For the text-containing cell, return its midpoint in [X, Y] coordinate format. 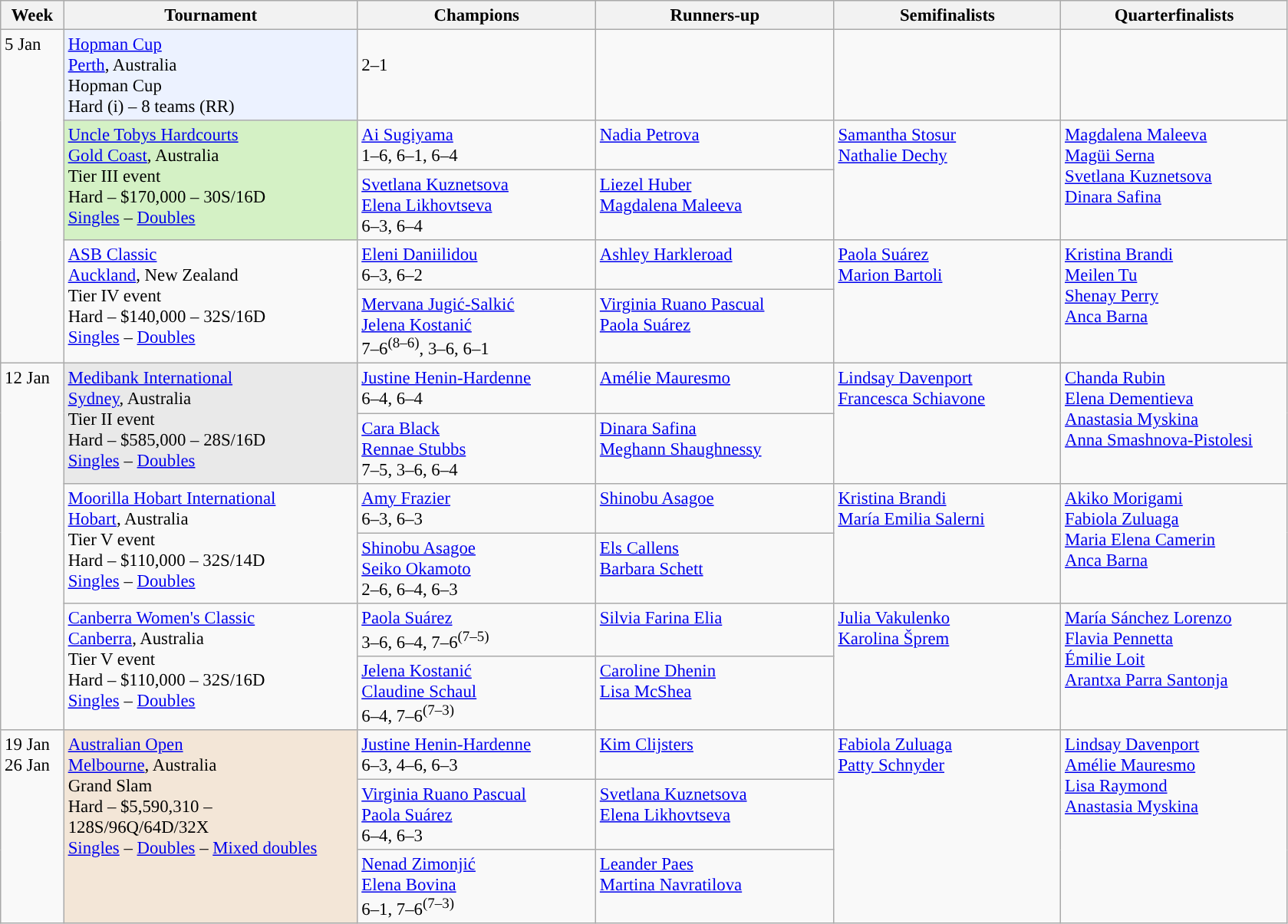
ASB Classic Auckland, New Zealand Tier IV eventHard – $140,000 – 32S/16DSingles – Doubles [210, 302]
Fabiola Zuluaga Patty Schnyder [947, 827]
Australian Open Melbourne, Australia Grand SlamHard – $5,590,310 – 128S/96Q/64D/32XSingles – Doubles – Mixed doubles [210, 827]
Silvia Farina Elia [715, 629]
12 Jan [32, 547]
Justine Henin-Hardenne 6–4, 6–4 [477, 388]
Lindsay Davenport Amélie Mauresmo Lisa Raymond Anastasia Myskina [1174, 827]
Quarterfinalists [1174, 15]
Canberra Women's Classic Canberra, Australia Tier V event Hard – $110,000 – 32S/16DSingles – Doubles [210, 666]
Shinobu Asagoe [715, 508]
Champions [477, 15]
Tournament [210, 15]
19 Jan26 Jan [32, 827]
Cara Black Rennae Stubbs7–5, 3–6, 6–4 [477, 449]
Els Callens Barbara Schett [715, 568]
Semifinalists [947, 15]
Shinobu Asagoe Seiko Okamoto2–6, 6–4, 6–3 [477, 568]
Amélie Mauresmo [715, 388]
Justine Henin-Hardenne 6–3, 4–6, 6–3 [477, 755]
2–1 [477, 75]
Svetlana Kuznetsova Elena Likhovtseva [715, 814]
Virginia Ruano Pascual Paola Suárez [715, 327]
Mervana Jugić-Salkić Jelena Kostanić7–6(8–6), 3–6, 6–1 [477, 327]
Hopman CupPerth, AustraliaHopman Cup Hard (i) – 8 teams (RR) [210, 75]
Liezel Huber Magdalena Maleeva [715, 206]
Leander Paes Martina Navratilova [715, 886]
5 Jan [32, 197]
Caroline Dhenin Lisa McShea [715, 693]
Amy Frazier 6–3, 6–3 [477, 508]
Dinara Safina Meghann Shaughnessy [715, 449]
Magdalena Maleeva Magüi Serna Svetlana Kuznetsova Dinara Safina [1174, 180]
Samantha Stosur Nathalie Dechy [947, 180]
Uncle Tobys Hardcourts Gold Coast, Australia Tier III event Hard – $170,000 – 30S/16DSingles – Doubles [210, 180]
Week [32, 15]
Akiko Morigami Fabiola Zuluaga Maria Elena Camerin Anca Barna [1174, 543]
Lindsay Davenport Francesca Schiavone [947, 423]
Kristina Brandi María Emilia Salerni [947, 543]
Moorilla Hobart International Hobart, Australia Tier V event Hard – $110,000 – 32S/14DSingles – Doubles [210, 543]
Kristina Brandi Meilen Tu Shenay Perry Anca Barna [1174, 302]
Eleni Daniilidou 6–3, 6–2 [477, 265]
Svetlana Kuznetsova Elena Likhovtseva6–3, 6–4 [477, 206]
María Sánchez Lorenzo Flavia Pennetta Émilie Loit Arantxa Parra Santonja [1174, 666]
Paola Suárez Marion Bartoli [947, 302]
Ai Sugiyama 1–6, 6–1, 6–4 [477, 146]
Chanda Rubin Elena Dementieva Anastasia Myskina Anna Smashnova-Pistolesi [1174, 423]
Kim Clijsters [715, 755]
Medibank International Sydney, Australia Tier II event Hard – $585,000 – 28S/16DSingles – Doubles [210, 423]
Nadia Petrova [715, 146]
Jelena Kostanić Claudine Schaul6–4, 7–6(7–3) [477, 693]
Paola Suárez 3–6, 6–4, 7–6(7–5) [477, 629]
Virginia Ruano Pascual Paola Suárez6–4, 6–3 [477, 814]
Ashley Harkleroad [715, 265]
Nenad Zimonjić Elena Bovina6–1, 7–6(7–3) [477, 886]
Runners-up [715, 15]
Julia Vakulenko Karolina Šprem [947, 666]
